For the text-containing cell, return its midpoint in (X, Y) coordinate format. 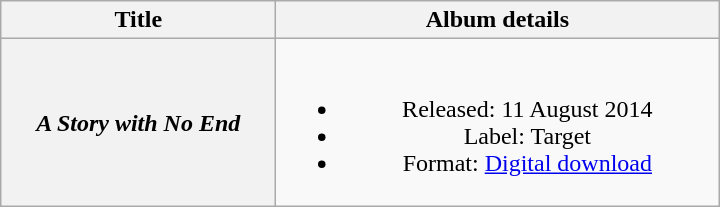
A Story with No End (138, 122)
Title (138, 20)
Released: 11 August 2014 Label: TargetFormat: Digital download (498, 122)
Album details (498, 20)
